From the cell containing the given text, extract its center point as [X, Y] coordinate. 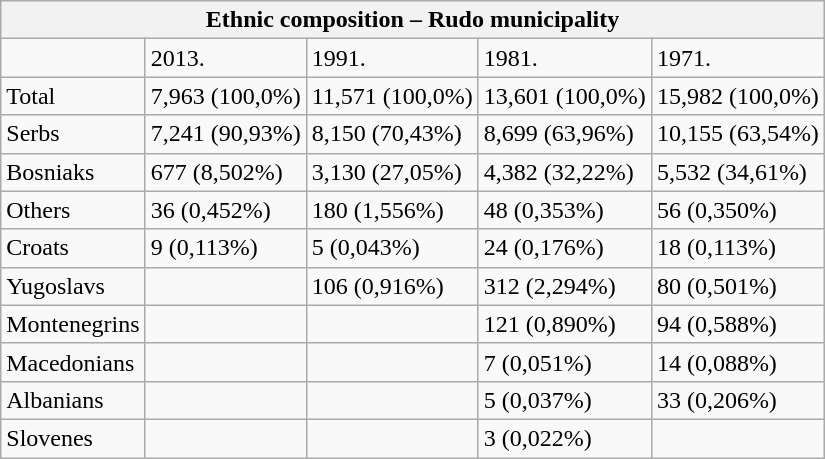
8,699 (63,96%) [564, 134]
Bosniaks [73, 172]
36 (0,452%) [226, 210]
Total [73, 96]
Serbs [73, 134]
3 (0,022%) [564, 438]
18 (0,113%) [738, 248]
Yugoslavs [73, 286]
Others [73, 210]
11,571 (100,0%) [392, 96]
80 (0,501%) [738, 286]
1991. [392, 58]
48 (0,353%) [564, 210]
180 (1,556%) [392, 210]
121 (0,890%) [564, 324]
10,155 (63,54%) [738, 134]
677 (8,502%) [226, 172]
Slovenes [73, 438]
5,532 (34,61%) [738, 172]
Macedonians [73, 362]
312 (2,294%) [564, 286]
4,382 (32,22%) [564, 172]
7,963 (100,0%) [226, 96]
Ethnic composition – Rudo municipality [413, 20]
56 (0,350%) [738, 210]
14 (0,088%) [738, 362]
2013. [226, 58]
5 (0,037%) [564, 400]
8,150 (70,43%) [392, 134]
24 (0,176%) [564, 248]
1971. [738, 58]
7,241 (90,93%) [226, 134]
13,601 (100,0%) [564, 96]
Croats [73, 248]
15,982 (100,0%) [738, 96]
94 (0,588%) [738, 324]
33 (0,206%) [738, 400]
1981. [564, 58]
Albanians [73, 400]
7 (0,051%) [564, 362]
5 (0,043%) [392, 248]
9 (0,113%) [226, 248]
106 (0,916%) [392, 286]
3,130 (27,05%) [392, 172]
Montenegrins [73, 324]
